Provide the [x, y] coordinate of the cell's center where the given text is located.  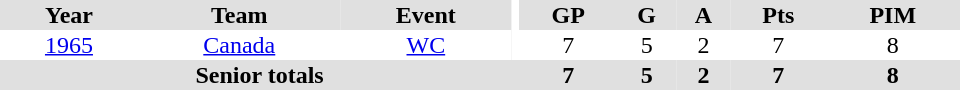
GP [568, 15]
Pts [778, 15]
Event [426, 15]
Team [240, 15]
G [646, 15]
PIM [893, 15]
A [704, 15]
Canada [240, 45]
Senior totals [260, 75]
1965 [69, 45]
WC [426, 45]
Year [69, 15]
